Return (X, Y) of the center of cell containing provided text 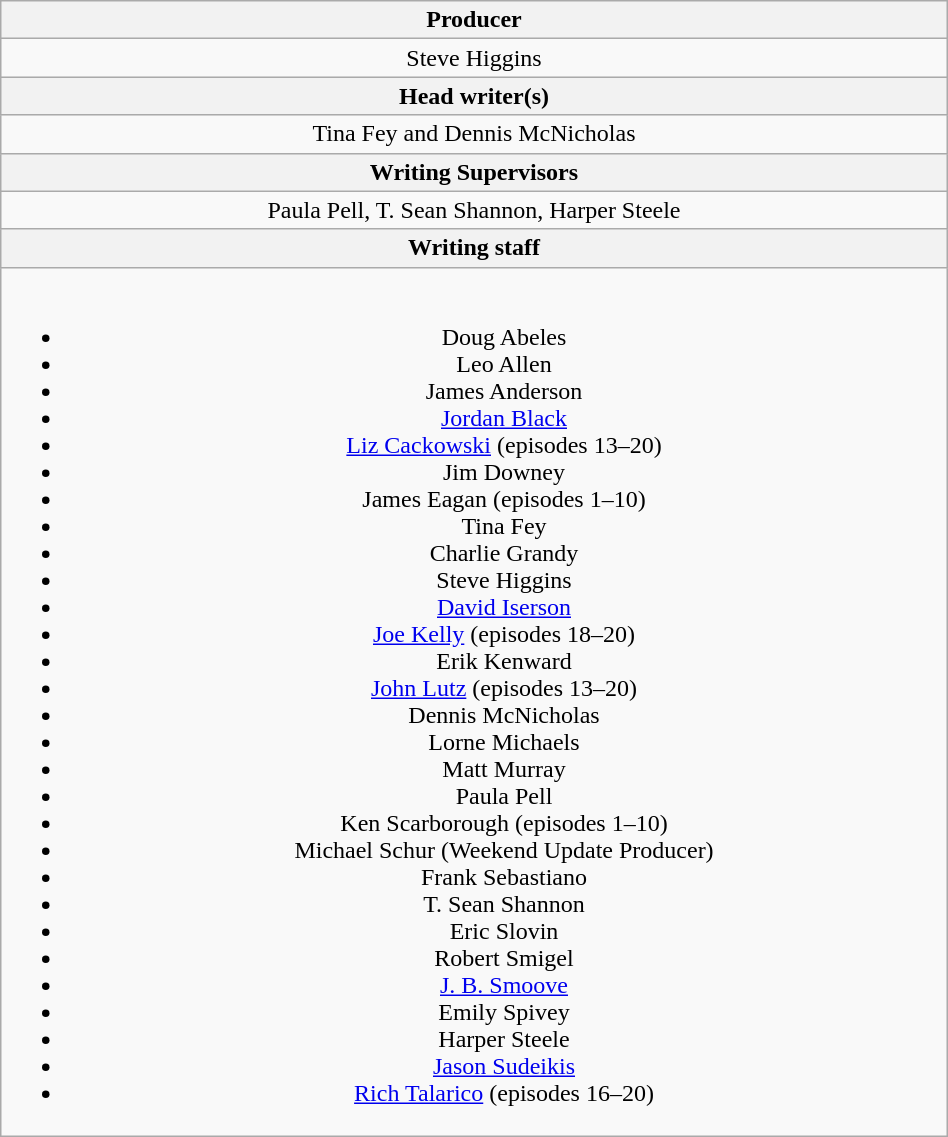
Tina Fey and Dennis McNicholas (474, 134)
Head writer(s) (474, 96)
Writing staff (474, 248)
Writing Supervisors (474, 172)
Steve Higgins (474, 58)
Producer (474, 20)
Paula Pell, T. Sean Shannon, Harper Steele (474, 210)
